Detect which cell encompasses the target text, then output its [x, y] center coordinate. 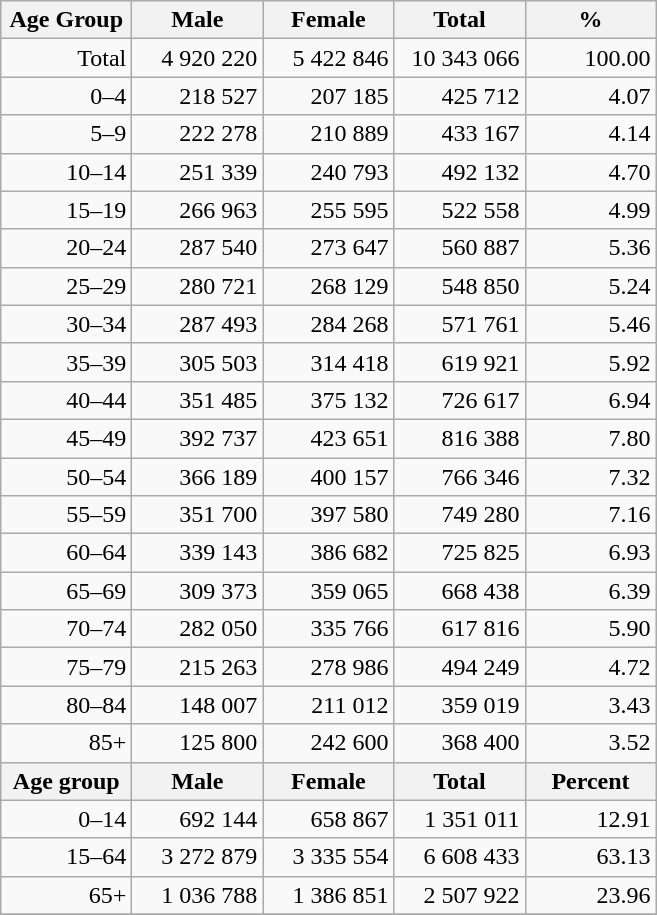
5.36 [590, 248]
218 527 [198, 96]
251 339 [198, 172]
148 007 [198, 705]
85+ [66, 743]
397 580 [328, 515]
15–19 [66, 210]
255 595 [328, 210]
287 540 [198, 248]
242 600 [328, 743]
23.96 [590, 895]
423 651 [328, 438]
6 608 433 [460, 857]
100.00 [590, 58]
351 700 [198, 515]
10–14 [66, 172]
1 386 851 [328, 895]
617 816 [460, 629]
3 335 554 [328, 857]
375 132 [328, 400]
560 887 [460, 248]
7.32 [590, 477]
70–74 [66, 629]
4.70 [590, 172]
278 986 [328, 667]
5–9 [66, 134]
335 766 [328, 629]
816 388 [460, 438]
63.13 [590, 857]
15–64 [66, 857]
6.93 [590, 553]
305 503 [198, 362]
2 507 922 [460, 895]
211 012 [328, 705]
4.99 [590, 210]
280 721 [198, 286]
10 343 066 [460, 58]
0–4 [66, 96]
309 373 [198, 591]
571 761 [460, 324]
125 800 [198, 743]
222 278 [198, 134]
282 050 [198, 629]
425 712 [460, 96]
492 132 [460, 172]
3 272 879 [198, 857]
7.80 [590, 438]
35–39 [66, 362]
5.24 [590, 286]
766 346 [460, 477]
5.92 [590, 362]
207 185 [328, 96]
366 189 [198, 477]
65+ [66, 895]
20–24 [66, 248]
215 263 [198, 667]
3.52 [590, 743]
266 963 [198, 210]
386 682 [328, 553]
359 019 [460, 705]
368 400 [460, 743]
522 558 [460, 210]
725 825 [460, 553]
351 485 [198, 400]
273 647 [328, 248]
658 867 [328, 819]
400 157 [328, 477]
668 438 [460, 591]
433 167 [460, 134]
287 493 [198, 324]
45–49 [66, 438]
692 144 [198, 819]
Age Group [66, 20]
339 143 [198, 553]
55–59 [66, 515]
548 850 [460, 286]
284 268 [328, 324]
240 793 [328, 172]
6.39 [590, 591]
1 036 788 [198, 895]
50–54 [66, 477]
25–29 [66, 286]
359 065 [328, 591]
30–34 [66, 324]
12.91 [590, 819]
Percent [590, 781]
% [590, 20]
314 418 [328, 362]
749 280 [460, 515]
40–44 [66, 400]
392 737 [198, 438]
7.16 [590, 515]
5 422 846 [328, 58]
4.07 [590, 96]
5.46 [590, 324]
1 351 011 [460, 819]
3.43 [590, 705]
0–14 [66, 819]
4 920 220 [198, 58]
210 889 [328, 134]
6.94 [590, 400]
65–69 [66, 591]
75–79 [66, 667]
Age group [66, 781]
4.72 [590, 667]
268 129 [328, 286]
80–84 [66, 705]
4.14 [590, 134]
494 249 [460, 667]
726 617 [460, 400]
60–64 [66, 553]
5.90 [590, 629]
619 921 [460, 362]
